Locate the cell with the specified text and output its (X, Y) center coordinate. 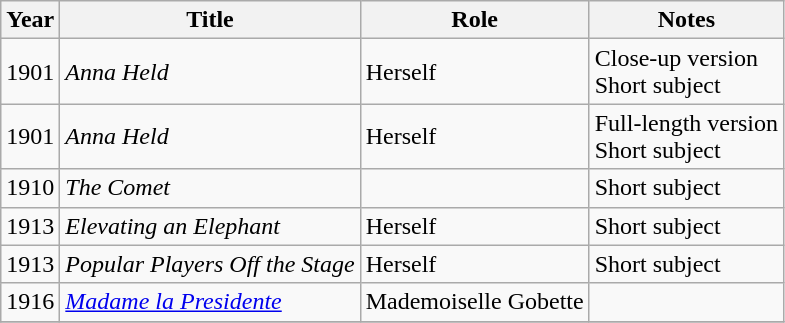
Popular Players Off the Stage (210, 264)
The Comet (210, 188)
Elevating an Elephant (210, 226)
Close-up versionShort subject (686, 72)
Notes (686, 20)
1910 (30, 188)
Title (210, 20)
Full-length versionShort subject (686, 136)
Mademoiselle Gobette (474, 302)
1916 (30, 302)
Year (30, 20)
Madame la Presidente (210, 302)
Role (474, 20)
